For the text-containing cell, return its midpoint in [X, Y] coordinate format. 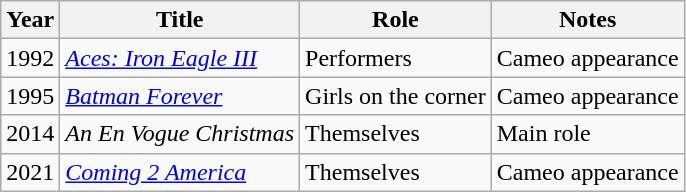
2014 [30, 134]
Batman Forever [180, 96]
Role [396, 20]
1995 [30, 96]
2021 [30, 172]
Year [30, 20]
Girls on the corner [396, 96]
Notes [588, 20]
Aces: Iron Eagle III [180, 58]
Performers [396, 58]
Coming 2 America [180, 172]
1992 [30, 58]
An En Vogue Christmas [180, 134]
Main role [588, 134]
Title [180, 20]
